Find where the given text appears and provide that cell's center as (x, y) coordinate. 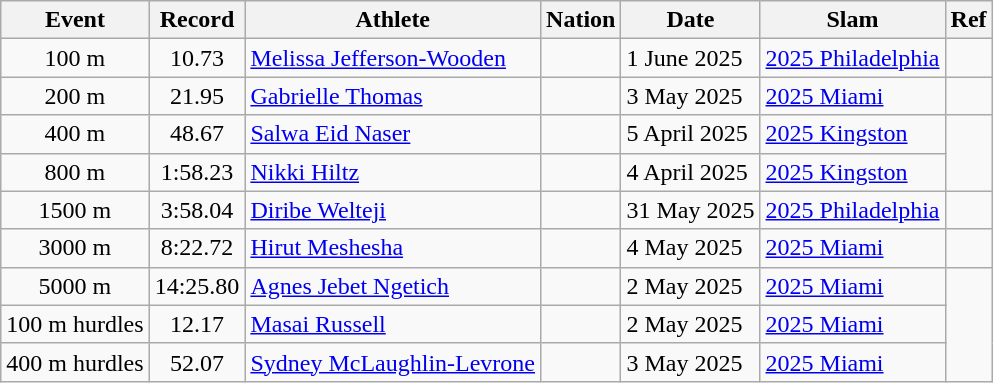
400 m (75, 134)
Salwa Eid Naser (393, 134)
Hirut Meshesha (393, 248)
100 m hurdles (75, 324)
3:58.04 (197, 210)
31 May 2025 (690, 210)
4 May 2025 (690, 248)
Date (690, 20)
Diribe Welteji (393, 210)
5 April 2025 (690, 134)
Nation (581, 20)
12.17 (197, 324)
1 June 2025 (690, 58)
48.67 (197, 134)
4 April 2025 (690, 172)
1500 m (75, 210)
5000 m (75, 286)
3000 m (75, 248)
Gabrielle Thomas (393, 96)
52.07 (197, 362)
800 m (75, 172)
100 m (75, 58)
400 m hurdles (75, 362)
Event (75, 20)
21.95 (197, 96)
Nikki Hiltz (393, 172)
14:25.80 (197, 286)
Athlete (393, 20)
10.73 (197, 58)
Sydney McLaughlin-Levrone (393, 362)
Melissa Jefferson-Wooden (393, 58)
Ref (968, 20)
Record (197, 20)
Masai Russell (393, 324)
Slam (852, 20)
200 m (75, 96)
8:22.72 (197, 248)
1:58.23 (197, 172)
Agnes Jebet Ngetich (393, 286)
